Capture the cell that displays the provided text and extract its [X, Y] central coordinate. 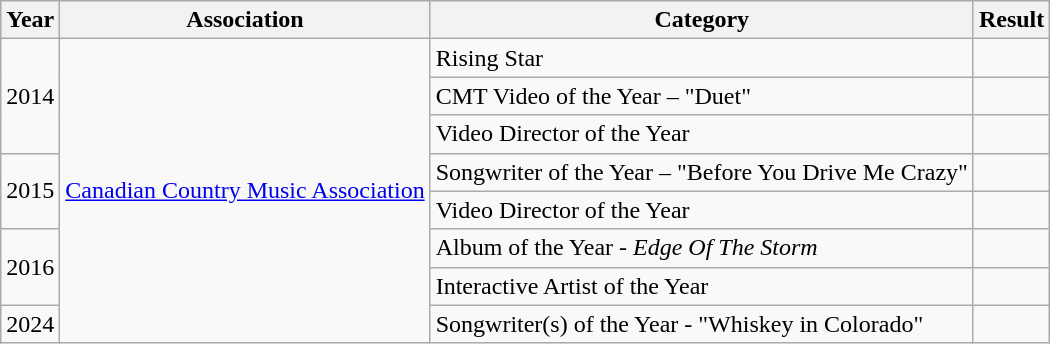
2014 [30, 96]
Canadian Country Music Association [245, 191]
CMT Video of the Year – "Duet" [702, 96]
2016 [30, 267]
Songwriter of the Year – "Before You Drive Me Crazy" [702, 172]
2015 [30, 191]
Interactive Artist of the Year [702, 286]
Album of the Year - Edge Of The Storm [702, 248]
Rising Star [702, 58]
Year [30, 20]
2024 [30, 324]
Songwriter(s) of the Year - "Whiskey in Colorado" [702, 324]
Result [1011, 20]
Category [702, 20]
Association [245, 20]
